Locate the cell with the specified text and output its [X, Y] center coordinate. 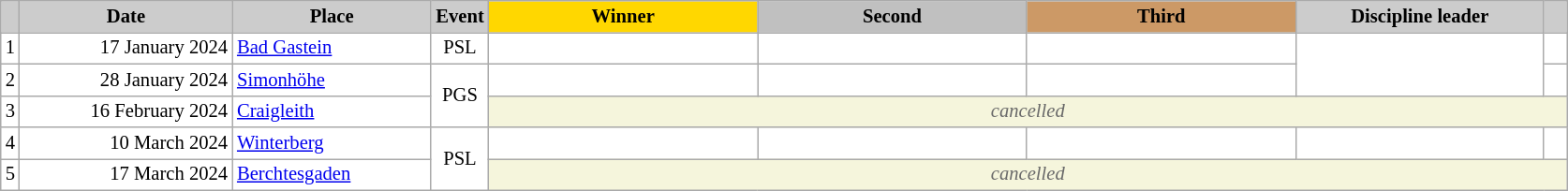
2 [10, 80]
Third [1161, 16]
17 March 2024 [126, 174]
Craigleith [332, 111]
5 [10, 174]
28 January 2024 [126, 80]
Winterberg [332, 143]
Event [459, 16]
Discipline leader [1420, 16]
17 January 2024 [126, 48]
Winner [624, 16]
Second [892, 16]
10 March 2024 [126, 143]
16 February 2024 [126, 111]
Simonhöhe [332, 80]
Berchtesgaden [332, 174]
Place [332, 16]
4 [10, 143]
Bad Gastein [332, 48]
Date [126, 16]
1 [10, 48]
PGS [459, 95]
3 [10, 111]
